Output the [x, y] coordinate of the center of the cell containing the given text.  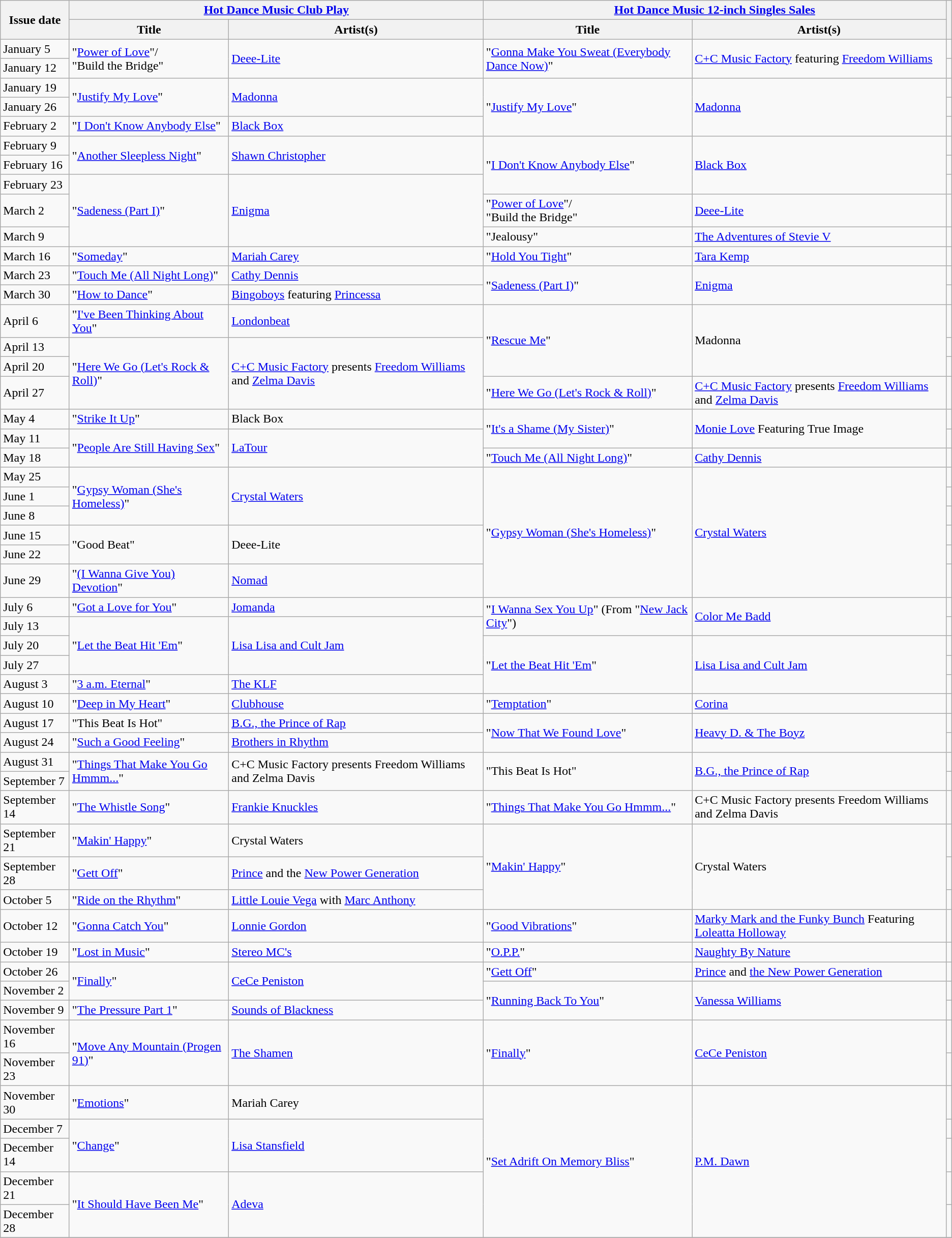
May 18 [35, 458]
Nomad [356, 581]
April 6 [35, 321]
December 21 [35, 1188]
November 16 [35, 1036]
Marky Mark and the Funky Bunch Featuring Loleatta Holloway [819, 925]
Stereo MC's [356, 952]
June 1 [35, 496]
"It Should Have Been Me" [148, 1204]
"Someday" [148, 256]
February 16 [35, 165]
"Set Adrift On Memory Bliss" [587, 1162]
"Ride on the Rhythm" [148, 899]
June 29 [35, 581]
"Lost in Music" [148, 952]
February 23 [35, 184]
"3 a.m. Eternal" [148, 684]
April 20 [35, 367]
LaTour [356, 448]
"It's a Shame (My Sister)" [587, 429]
C+C Music Factory featuring Freedom Williams [819, 58]
"I Wanna Sex You Up" (From "New Jack City") [587, 616]
Sounds of Blackness [356, 1010]
November 30 [35, 1102]
July 6 [35, 607]
June 8 [35, 516]
Jomanda [356, 607]
"Gonna Make You Sweat (Everybody Dance Now)" [587, 58]
"Running Back To You" [587, 1001]
March 16 [35, 256]
"Rescue Me" [587, 341]
March 23 [35, 276]
Vanessa Williams [819, 1001]
Corina [819, 704]
Shawn Christopher [356, 155]
November 23 [35, 1070]
September 28 [35, 873]
"Temptation" [587, 704]
"Emotions" [148, 1102]
January 12 [35, 68]
November 2 [35, 991]
P.M. Dawn [819, 1162]
September 7 [35, 781]
Lonnie Gordon [356, 925]
"(I Wanna Give You) Devotion" [148, 581]
March 9 [35, 236]
August 10 [35, 704]
January 19 [35, 87]
March 30 [35, 295]
June 22 [35, 554]
October 26 [35, 972]
Tara Kemp [819, 256]
"Move Any Mountain (Progen 91)" [148, 1053]
"Another Sleepless Night" [148, 155]
Heavy D. & The Boyz [819, 733]
"Now That We Found Love" [587, 733]
"Got a Love for You" [148, 607]
"Deep in My Heart" [148, 704]
Color Me Badd [819, 616]
Naughty By Nature [819, 952]
May 4 [35, 419]
The KLF [356, 684]
"Gonna Catch You" [148, 925]
October 12 [35, 925]
February 2 [35, 126]
July 13 [35, 626]
Little Louie Vega with Marc Anthony [356, 899]
"Hold You Tight" [587, 256]
April 13 [35, 347]
Bingoboys featuring Princessa [356, 295]
Lisa Stansfield [356, 1145]
Monie Love Featuring True Image [819, 429]
August 31 [35, 762]
Brothers in Rhythm [356, 742]
July 27 [35, 665]
"Good Vibrations" [587, 925]
"Good Beat" [148, 545]
August 24 [35, 742]
Londonbeat [356, 321]
Issue date [35, 20]
August 17 [35, 723]
December 7 [35, 1129]
"The Pressure Part 1" [148, 1010]
Frankie Knuckles [356, 807]
July 20 [35, 646]
The Shamen [356, 1053]
Hot Dance Music 12-inch Singles Sales [715, 10]
"O.P.P." [587, 952]
December 14 [35, 1155]
February 9 [35, 145]
June 15 [35, 535]
"Jealousy" [587, 236]
May 11 [35, 438]
January 5 [35, 49]
"People Are Still Having Sex" [148, 448]
Adeva [356, 1204]
"Such a Good Feeling" [148, 742]
Hot Dance Music Club Play [276, 10]
September 21 [35, 840]
January 26 [35, 107]
November 9 [35, 1010]
December 28 [35, 1221]
"I've Been Thinking About You" [148, 321]
August 3 [35, 684]
March 2 [35, 210]
September 14 [35, 807]
May 25 [35, 477]
October 5 [35, 899]
"The Whistle Song" [148, 807]
October 19 [35, 952]
"How to Dance" [148, 295]
April 27 [35, 392]
"Strike It Up" [148, 419]
"Change" [148, 1145]
The Adventures of Stevie V [819, 236]
Clubhouse [356, 704]
